Scan for the cell matching the given text and deliver its [X, Y] coordinate at center. 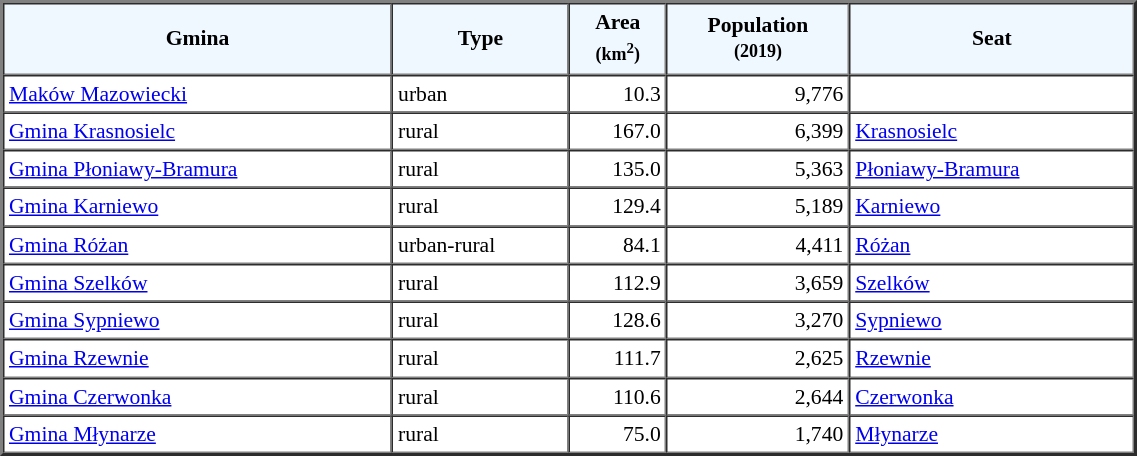
Młynarze [992, 434]
Gmina Karniewo [198, 207]
110.6 [618, 396]
10.3 [618, 93]
Gmina Krasnosielc [198, 131]
Area(km2) [618, 38]
Gmina Czerwonka [198, 396]
Krasnosielc [992, 131]
Karniewo [992, 207]
urban [480, 93]
3,270 [758, 321]
Gmina [198, 38]
Płoniawy-Bramura [992, 169]
Gmina Młynarze [198, 434]
Rzewnie [992, 359]
6,399 [758, 131]
Sypniewo [992, 321]
9,776 [758, 93]
167.0 [618, 131]
Gmina Różan [198, 245]
Czerwonka [992, 396]
Type [480, 38]
Gmina Szelków [198, 283]
Gmina Płoniawy-Bramura [198, 169]
3,659 [758, 283]
5,189 [758, 207]
Gmina Sypniewo [198, 321]
4,411 [758, 245]
Gmina Rzewnie [198, 359]
129.4 [618, 207]
75.0 [618, 434]
111.7 [618, 359]
Seat [992, 38]
128.6 [618, 321]
2,644 [758, 396]
112.9 [618, 283]
135.0 [618, 169]
Population(2019) [758, 38]
urban-rural [480, 245]
2,625 [758, 359]
84.1 [618, 245]
Szelków [992, 283]
1,740 [758, 434]
Maków Mazowiecki [198, 93]
Różan [992, 245]
5,363 [758, 169]
